Capture the cell that displays the provided text and extract its [X, Y] central coordinate. 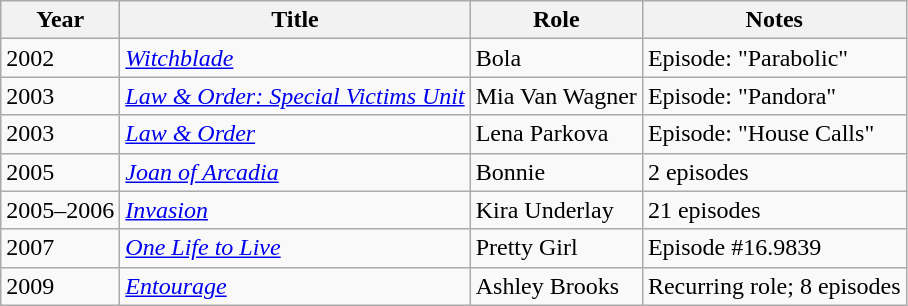
Role [556, 20]
Kira Underlay [556, 210]
Pretty Girl [556, 248]
2005 [60, 172]
Joan of Arcadia [295, 172]
Bola [556, 58]
Year [60, 20]
Law & Order [295, 134]
21 episodes [774, 210]
Bonnie [556, 172]
Notes [774, 20]
2 episodes [774, 172]
Episode: "House Calls" [774, 134]
One Life to Live [295, 248]
2005–2006 [60, 210]
Episode: "Parabolic" [774, 58]
Mia Van Wagner [556, 96]
Episode #16.9839 [774, 248]
Entourage [295, 286]
Witchblade [295, 58]
Title [295, 20]
2009 [60, 286]
Invasion [295, 210]
Ashley Brooks [556, 286]
Lena Parkova [556, 134]
Recurring role; 8 episodes [774, 286]
2007 [60, 248]
Episode: "Pandora" [774, 96]
2002 [60, 58]
Law & Order: Special Victims Unit [295, 96]
